Extract the (X, Y) coordinate from the center of the cell holding the provided text.  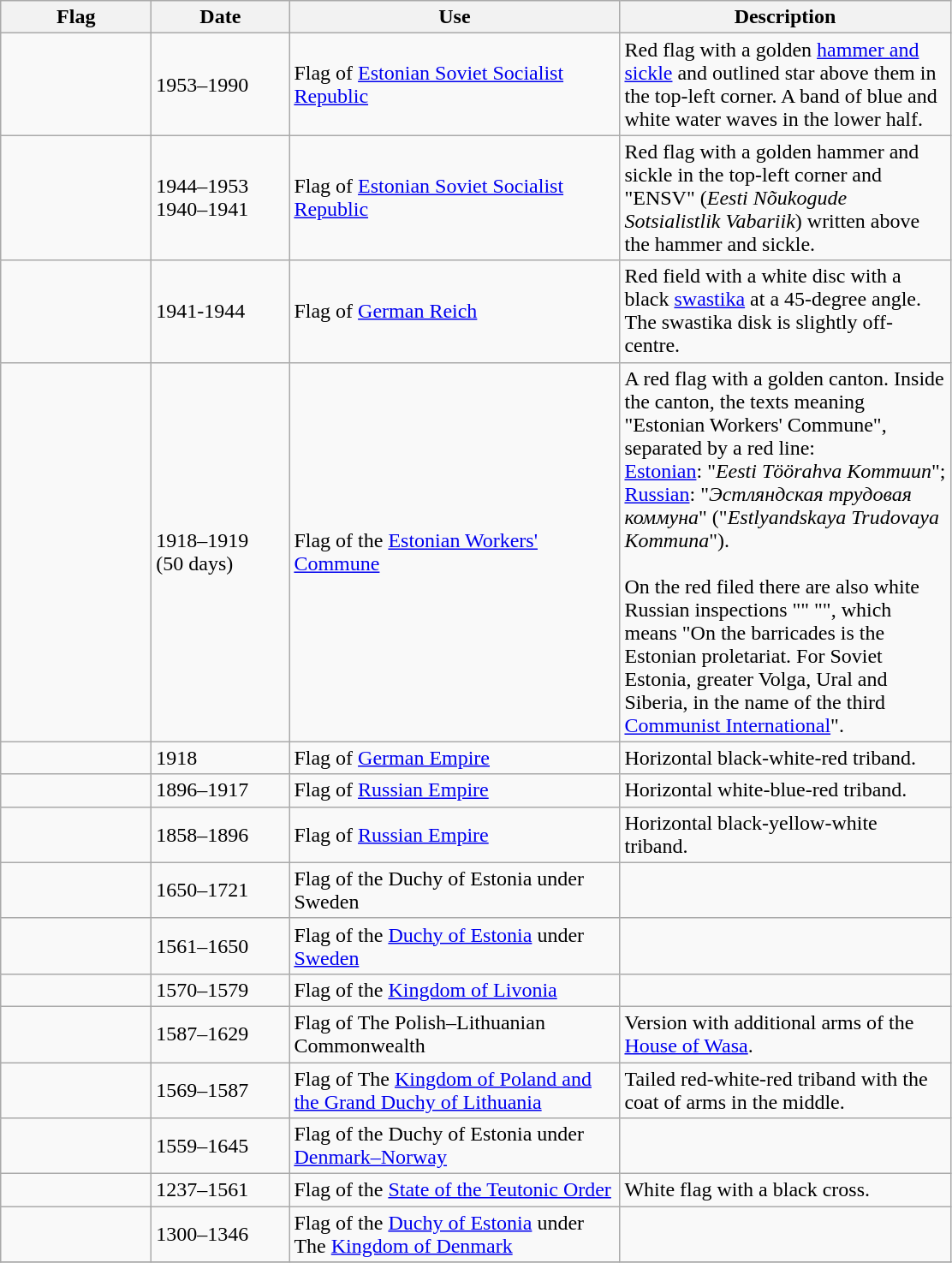
1858–1896 (221, 834)
1650–1721 (221, 891)
Flag of the Estonian Workers' Commune (455, 551)
1918–1919(50 days) (221, 551)
Red field with a white disc with a black swastika at a 45-degree angle. The swastika disk is slightly off-centre. (785, 312)
Red flag with a golden hammer and sickle and outlined star above them in the top-left corner. A band of blue and white water waves in the lower half. (785, 84)
Flag of German Empire (455, 758)
White flag with a black cross. (785, 1190)
Use (455, 17)
1953–1990 (221, 84)
Flag of the Duchy of Estonia under The Kingdom of Denmark (455, 1235)
1587–1629 (221, 1034)
1918 (221, 758)
Flag of German Reich (455, 312)
1559–1645 (221, 1146)
1561–1650 (221, 945)
1569–1587 (221, 1089)
Flag of the State of the Teutonic Order (455, 1190)
Flag (76, 17)
Flag of The Kingdom of Poland and the Grand Duchy of Lithuania (455, 1089)
1944–19531940–1941 (221, 198)
Description (785, 17)
Flag of the Duchy of Estonia under Denmark–Norway (455, 1146)
Flag of The Polish–Lithuanian Commonwealth (455, 1034)
Tailed red-white-red triband with the coat of arms in the middle. (785, 1089)
1941-1944 (221, 312)
Flag of the Kingdom of Livonia (455, 990)
Horizontal black-white-red triband. (785, 758)
Version with additional arms of the House of Wasa. (785, 1034)
Horizontal black-yellow-white triband. (785, 834)
1896–1917 (221, 790)
Horizontal white-blue-red triband. (785, 790)
1300–1346 (221, 1235)
1570–1579 (221, 990)
1237–1561 (221, 1190)
Date (221, 17)
